Capture the cell that displays the provided text and extract its [x, y] central coordinate. 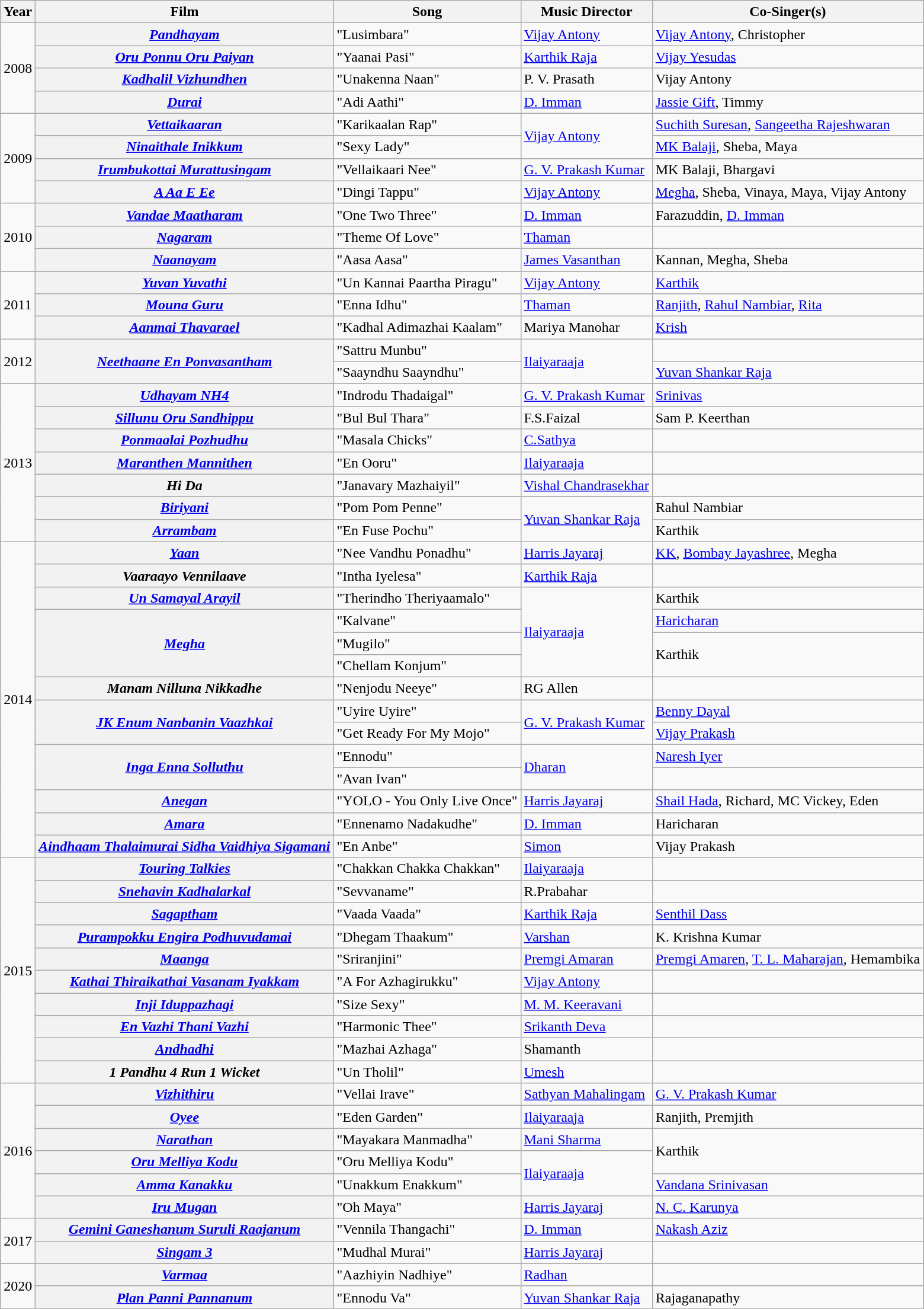
"Dhegam Thaakum" [427, 936]
2016 [18, 1151]
Megha [185, 643]
Andhadhi [185, 1049]
Srinivas [788, 395]
Film [185, 12]
Sillunu Oru Sandhippu [185, 418]
Biriyani [185, 508]
Varmaa [185, 1275]
Narathan [185, 1140]
2008 [18, 68]
"A For Azhagirukku" [427, 981]
Iru Mugan [185, 1207]
Maranthen Mannithen [185, 463]
Suchith Suresan, Sangeetha Rajeshwaran [788, 124]
"Mayakara Manmadha" [427, 1140]
Irumbukottai Murattusingam [185, 169]
"Vennila Thangachi" [427, 1230]
MK Balaji, Sheba, Maya [788, 147]
"Aasa Aasa" [427, 260]
Benny Dayal [788, 711]
P. V. Prasath [586, 79]
Inga Enna Solluthu [185, 767]
Aanmai Thavarael [185, 328]
2015 [18, 971]
"En Anbe" [427, 846]
KK, Bombay Jayashree, Megha [788, 553]
1 Pandhu 4 Run 1 Wicket [185, 1072]
Vandae Maatharam [185, 215]
"Sevvaname" [427, 891]
Pandhayam [185, 34]
"Lusimbara" [427, 34]
"Kadhal Adimazhai Kaalam" [427, 328]
Shamanth [586, 1049]
"Uyire Uyire" [427, 711]
Umesh [586, 1072]
Maanga [185, 959]
Sam P. Keerthan [788, 418]
"Ennodu Va" [427, 1297]
Amma Kanakku [185, 1185]
Music Director [586, 12]
"Masala Chicks" [427, 440]
"Dingi Tappu" [427, 192]
Jassie Gift, Timmy [788, 102]
"Therindho Theriyaamalo" [427, 598]
Vettaikaaran [185, 124]
Gemini Ganeshanum Suruli Raajanum [185, 1230]
Un Samayal Arayil [185, 598]
"Nee Vandhu Ponadhu" [427, 553]
Vijay Yesudas [788, 57]
Purampokku Engira Podhuvudamai [185, 936]
"Intha Iyelesa" [427, 575]
"Indrodu Thadaigal" [427, 395]
Ranjith, Rahul Nambiar, Rita [788, 305]
Manam Nilluna Nikkadhe [185, 689]
Ponmaalai Pozhudhu [185, 440]
Mouna Guru [185, 305]
"Harmonic Thee" [427, 1027]
"Unakkum Enakkum" [427, 1185]
Nagaram [185, 237]
Hi Da [185, 485]
Naresh Iyer [788, 756]
Neethaane En Ponvasantham [185, 361]
F.S.Faizal [586, 418]
"Sriranjini" [427, 959]
"Sattru Munbu" [427, 350]
Nakash Aziz [788, 1230]
"YOLO - You Only Live Once" [427, 801]
Farazuddin, D. Imman [788, 215]
"Yaanai Pasi" [427, 57]
2012 [18, 361]
Vandana Srinivasan [788, 1185]
2013 [18, 463]
Naanayam [185, 260]
Co-Singer(s) [788, 12]
Year [18, 12]
Oru Ponnu Oru Paiyan [185, 57]
"Chakkan Chakka Chakkan" [427, 869]
Anegan [185, 801]
"En Fuse Pochu" [427, 530]
Oyee [185, 1117]
2011 [18, 305]
Simon [586, 846]
Durai [185, 102]
Udhayam NH4 [185, 395]
Amara [185, 824]
"Mazhai Azhaga" [427, 1049]
Senthil Dass [788, 914]
Sagaptham [185, 914]
"Vellaikaari Nee" [427, 169]
N. C. Karunya [788, 1207]
Oru Melliya Kodu [185, 1162]
Inji Iduppazhagi [185, 1004]
Vijay Antony, Christopher [788, 34]
2017 [18, 1241]
Premgi Amaren, T. L. Maharajan, Hemambika [788, 959]
Rajaganapathy [788, 1297]
"Pom Pom Penne" [427, 508]
"Mudhal Murai" [427, 1252]
"Size Sexy" [427, 1004]
"Kalvane" [427, 620]
En Vazhi Thani Vazhi [185, 1027]
Yaan [185, 553]
Kannan, Megha, Sheba [788, 260]
"Ennenamo Nadakudhe" [427, 824]
"Theme Of Love" [427, 237]
"Un Kannai Paartha Piragu" [427, 283]
Vizhithiru [185, 1094]
"Oh Maya" [427, 1207]
Rahul Nambiar [788, 508]
Vishal Chandrasekhar [586, 485]
"Nenjodu Neeye" [427, 689]
"Get Ready For My Mojo" [427, 734]
K. Krishna Kumar [788, 936]
Shail Hada, Richard, MC Vickey, Eden [788, 801]
RG Allen [586, 689]
Ranjith, Premjith [788, 1117]
A Aa E Ee [185, 192]
Singam 3 [185, 1252]
"Saayndhu Saayndhu" [427, 373]
Varshan [586, 936]
Yuvan Yuvathi [185, 283]
2020 [18, 1286]
"Vaada Vaada" [427, 914]
Snehavin Kadhalarkal [185, 891]
"Enna Idhu" [427, 305]
Dharan [586, 767]
Touring Talkies [185, 869]
MK Balaji, Bhargavi [788, 169]
"Chellam Konjum" [427, 666]
2014 [18, 699]
"Vellai Irave" [427, 1094]
Vaaraayo Vennilaave [185, 575]
2010 [18, 237]
Radhan [586, 1275]
R.Prabahar [586, 891]
JK Enum Nanbanin Vaazhkai [185, 722]
"En Ooru" [427, 463]
Song [427, 12]
"One Two Three" [427, 215]
Sathyan Mahalingam [586, 1094]
James Vasanthan [586, 260]
Arrambam [185, 530]
Premgi Amaran [586, 959]
Mariya Manohar [586, 328]
Srikanth Deva [586, 1027]
Mani Sharma [586, 1140]
"Avan Ivan" [427, 779]
"Eden Garden" [427, 1117]
"Un Tholil" [427, 1072]
Kathai Thiraikathai Vasanam Iyakkam [185, 981]
Kadhalil Vizhundhen [185, 79]
"Oru Melliya Kodu" [427, 1162]
Aindhaam Thalaimurai Sidha Vaidhiya Sigamani [185, 846]
2009 [18, 158]
"Sexy Lady" [427, 147]
"Bul Bul Thara" [427, 418]
"Karikaalan Rap" [427, 124]
"Aazhiyin Nadhiye" [427, 1275]
Ninaithale Inikkum [185, 147]
C.Sathya [586, 440]
Plan Panni Pannanum [185, 1297]
"Adi Aathi" [427, 102]
"Ennodu" [427, 756]
"Unakenna Naan" [427, 79]
"Janavary Mazhaiyil" [427, 485]
"Mugilo" [427, 643]
Megha, Sheba, Vinaya, Maya, Vijay Antony [788, 192]
Krish [788, 328]
M. M. Keeravani [586, 1004]
